Capture the cell that displays the provided text and extract its [X, Y] central coordinate. 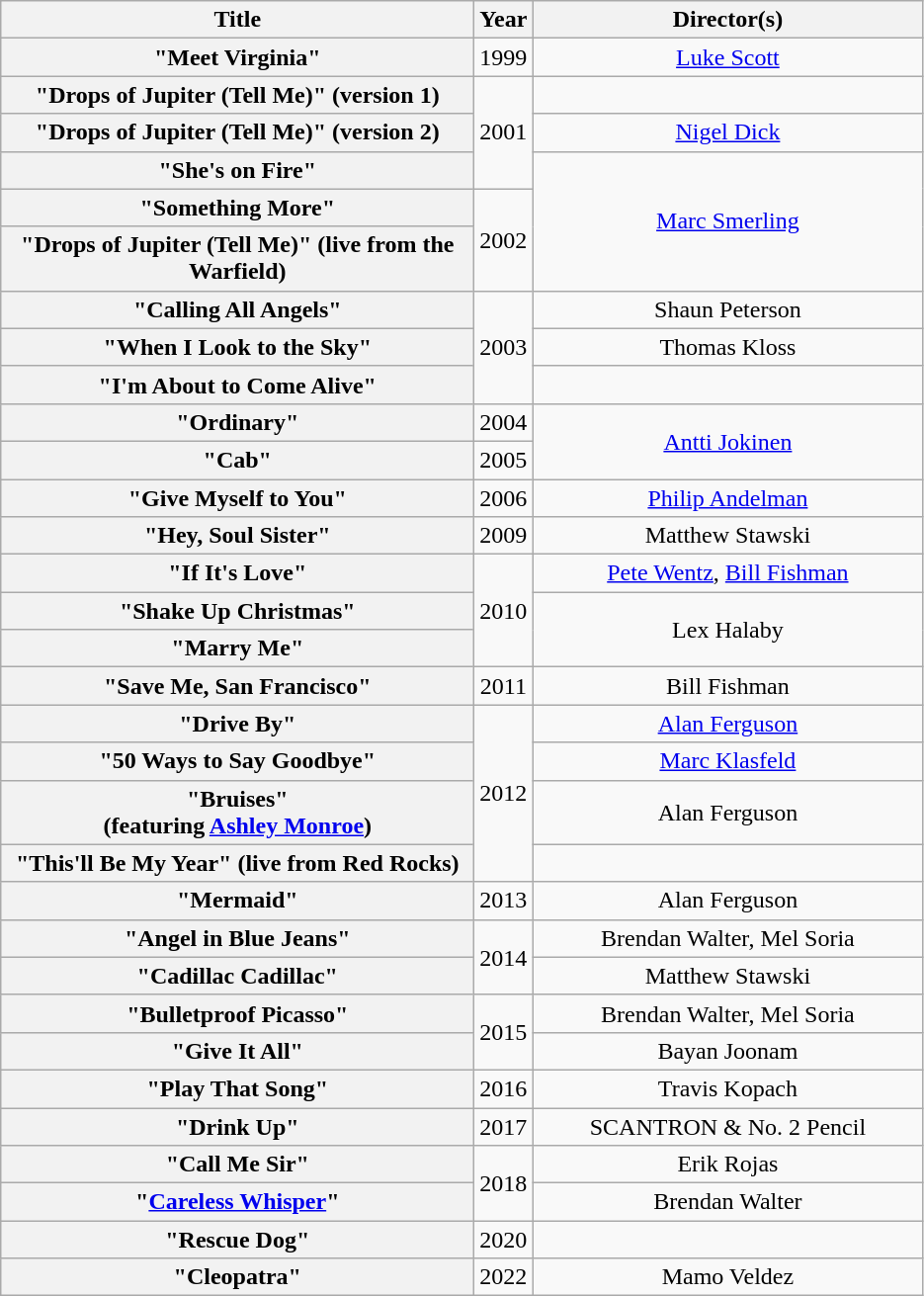
SCANTRON & No. 2 Pencil [727, 1126]
Bayan Joonam [727, 1051]
1999 [504, 57]
"Drops of Jupiter (Tell Me)" (version 1) [237, 95]
2022 [504, 1277]
Pete Wentz, Bill Fishman [727, 573]
2010 [504, 611]
2016 [504, 1088]
"50 Ways to Say Goodbye" [237, 761]
"Cab" [237, 460]
2020 [504, 1240]
"Bulletproof Picasso" [237, 1013]
Marc Smerling [727, 221]
Marc Klasfeld [727, 761]
"Calling All Angels" [237, 309]
Nigel Dick [727, 132]
2002 [504, 239]
"I'm About to Come Alive" [237, 385]
"Ordinary" [237, 422]
Thomas Kloss [727, 347]
"If It's Love" [237, 573]
"Hey, Soul Sister" [237, 536]
"Angel in Blue Jeans" [237, 938]
Shaun Peterson [727, 309]
2013 [504, 901]
"Mermaid" [237, 901]
"Marry Me" [237, 648]
Travis Kopach [727, 1088]
2009 [504, 536]
2006 [504, 497]
"Rescue Dog" [237, 1240]
2004 [504, 422]
"Something More" [237, 208]
"Drive By" [237, 724]
"Save Me, San Francisco" [237, 686]
Erik Rojas [727, 1165]
"Drink Up" [237, 1126]
"Cadillac Cadillac" [237, 976]
2001 [504, 132]
Philip Andelman [727, 497]
2014 [504, 957]
"This'll Be My Year" (live from Red Rocks) [237, 863]
Director(s) [727, 20]
Lex Halaby [727, 630]
Mamo Veldez [727, 1277]
Bill Fishman [727, 686]
"Drops of Jupiter (Tell Me)" (version 2) [237, 132]
2017 [504, 1126]
"Give Myself to You" [237, 497]
"Bruises"(featuring Ashley Monroe) [237, 813]
"Cleopatra" [237, 1277]
Title [237, 20]
2018 [504, 1183]
Luke Scott [727, 57]
"Shake Up Christmas" [237, 611]
Antti Jokinen [727, 441]
"She's on Fire" [237, 170]
"Meet Virginia" [237, 57]
"Drops of Jupiter (Tell Me)" (live from the Warfield) [237, 259]
2015 [504, 1032]
2012 [504, 793]
2011 [504, 686]
"Call Me Sir" [237, 1165]
"Give It All" [237, 1051]
Brendan Walter [727, 1202]
2003 [504, 347]
Year [504, 20]
"When I Look to the Sky" [237, 347]
"Careless Whisper" [237, 1202]
2005 [504, 460]
"Play That Song" [237, 1088]
